From the cell containing the given text, extract its center point as [X, Y] coordinate. 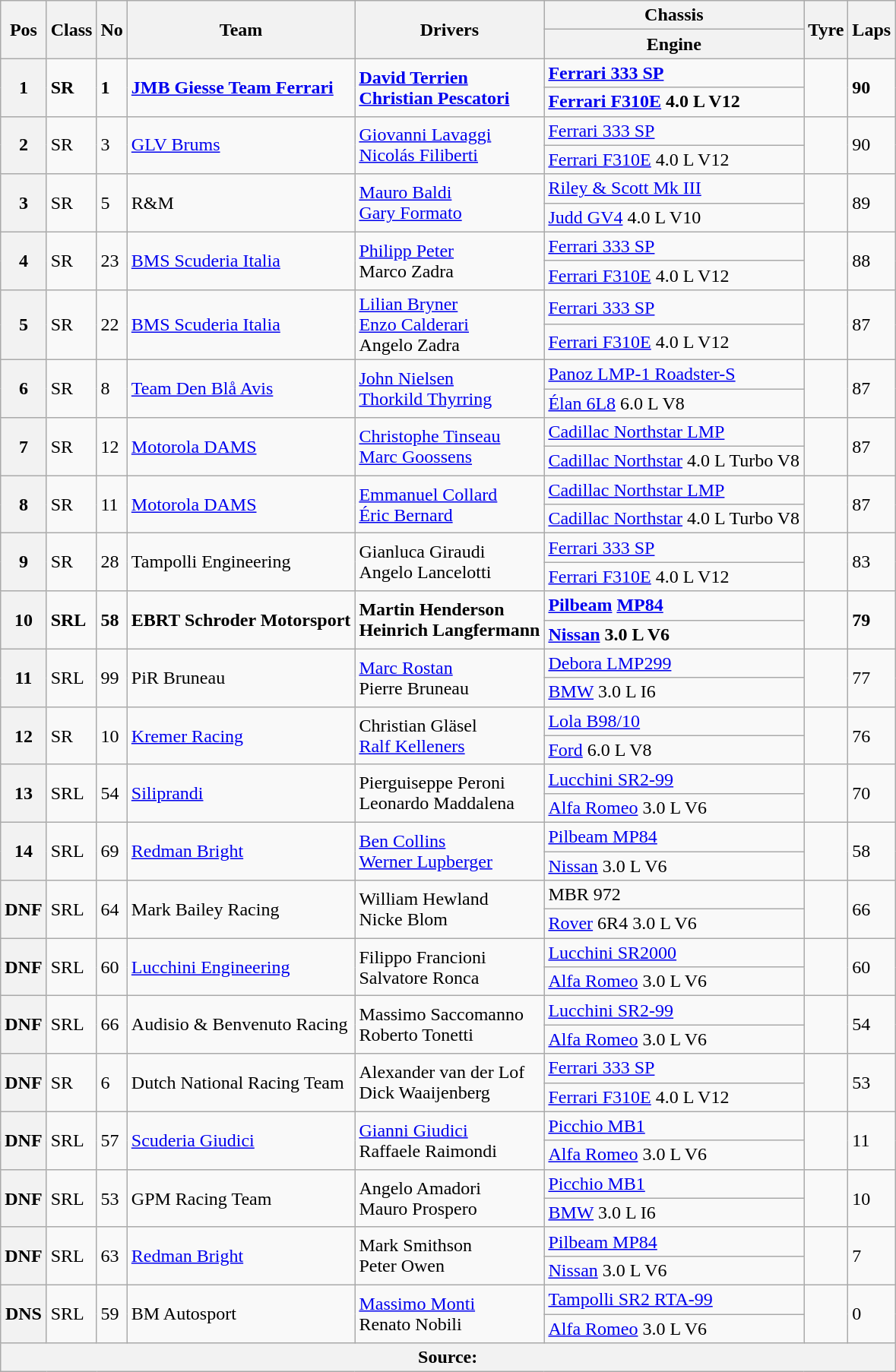
Laps [872, 30]
70 [872, 793]
Class [71, 30]
Tampolli SR2 RTA-99 [674, 1299]
GLV Brums [241, 145]
77 [872, 678]
2 [24, 145]
57 [112, 1140]
BM Autosport [241, 1314]
99 [112, 678]
Dutch National Racing Team [241, 1083]
Panoz LMP-1 Roadster-S [674, 374]
Giovanni Lavaggi Nicolás Filiberti [450, 145]
Lola B98/10 [674, 721]
R&M [241, 203]
Gianluca Giraudi Angelo Lancelotti [450, 562]
Engine [674, 44]
83 [872, 562]
28 [112, 562]
Alexander van der Lof Dick Waaijenberg [450, 1083]
Emmanuel Collard Éric Bernard [450, 504]
Debora LMP299 [674, 663]
Filippo Francioni Salvatore Ronca [450, 967]
Rover 6R4 3.0 L V6 [674, 924]
Élan 6L8 6.0 L V8 [674, 403]
0 [872, 1314]
JMB Giesse Team Ferrari [241, 87]
Mark Smithson Peter Owen [450, 1256]
23 [112, 261]
4 [24, 261]
Team [241, 30]
GPM Racing Team [241, 1198]
14 [24, 851]
22 [112, 324]
Riley & Scott Mk III [674, 188]
59 [112, 1314]
Ben Collins Werner Lupberger [450, 851]
Kremer Racing [241, 735]
Mauro Baldi Gary Formato [450, 203]
Source: [448, 1358]
13 [24, 793]
Chassis [674, 15]
Siliprandi [241, 793]
76 [872, 735]
Lilian Bryner Enzo Calderari Angelo Zadra [450, 324]
DNS [24, 1314]
PiR Bruneau [241, 678]
Ford 6.0 L V8 [674, 750]
79 [872, 620]
Drivers [450, 30]
88 [872, 261]
Judd GV4 4.0 L V10 [674, 217]
63 [112, 1256]
69 [112, 851]
89 [872, 203]
Tyre [826, 30]
Team Den Blå Avis [241, 388]
Philipp Peter Marco Zadra [450, 261]
Marc Rostan Pierre Bruneau [450, 678]
Pierguiseppe Peroni Leonardo Maddalena [450, 793]
Lucchini Engineering [241, 967]
Massimo Saccomanno Roberto Tonetti [450, 1025]
John Nielsen Thorkild Thyrring [450, 388]
David Terrien Christian Pescatori [450, 87]
Angelo Amadori Mauro Prospero [450, 1198]
Lucchini SR2000 [674, 953]
Scuderia Giudici [241, 1140]
William Hewland Nicke Blom [450, 909]
Gianni Giudici Raffaele Raimondi [450, 1140]
9 [24, 562]
Tampolli Engineering [241, 562]
Mark Bailey Racing [241, 909]
Massimo Monti Renato Nobili [450, 1314]
Pos [24, 30]
EBRT Schroder Motorsport [241, 620]
No [112, 30]
Martin Henderson Heinrich Langfermann [450, 620]
MBR 972 [674, 895]
Audisio & Benvenuto Racing [241, 1025]
Christophe Tinseau Marc Goossens [450, 447]
64 [112, 909]
Christian Gläsel Ralf Kelleners [450, 735]
